Extract the (x, y) coordinate from the center of the cell holding the provided text.  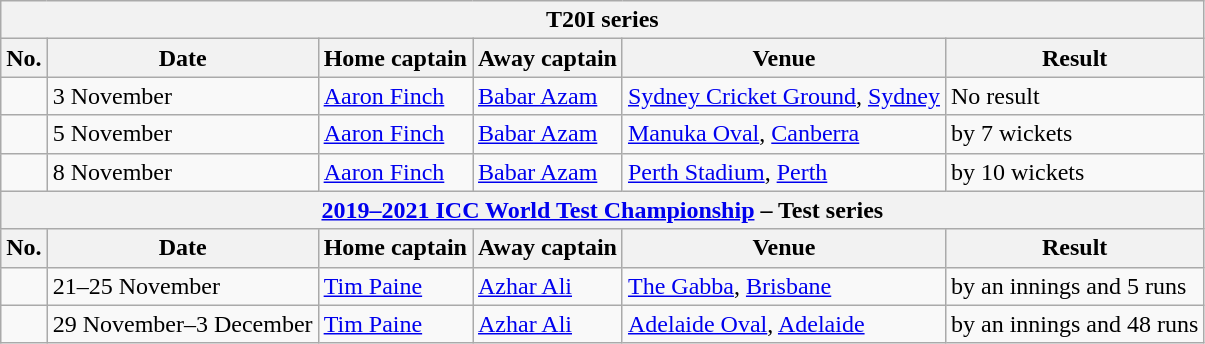
T20I series (602, 20)
21–25 November (182, 286)
Perth Stadium, Perth (784, 172)
Adelaide Oval, Adelaide (784, 324)
8 November (182, 172)
by 7 wickets (1074, 134)
by 10 wickets (1074, 172)
5 November (182, 134)
29 November–3 December (182, 324)
The Gabba, Brisbane (784, 286)
No result (1074, 96)
by an innings and 5 runs (1074, 286)
by an innings and 48 runs (1074, 324)
3 November (182, 96)
2019–2021 ICC World Test Championship – Test series (602, 210)
Sydney Cricket Ground, Sydney (784, 96)
Manuka Oval, Canberra (784, 134)
